Capture the cell that displays the provided text and extract its [x, y] central coordinate. 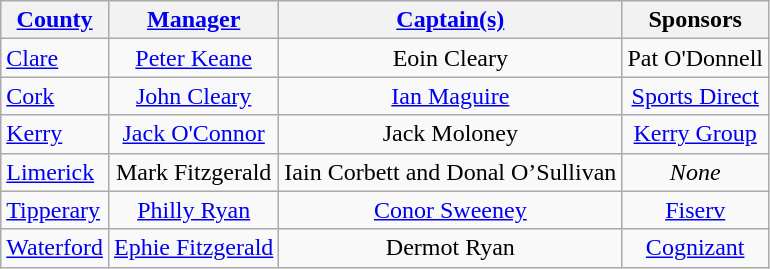
Dermot Ryan [450, 248]
Eoin Cleary [450, 58]
Tipperary [55, 210]
Waterford [55, 248]
Kerry [55, 134]
Clare [55, 58]
Ian Maguire [450, 96]
Iain Corbett and Donal O’Sullivan [450, 172]
Conor Sweeney [450, 210]
Cork [55, 96]
Peter Keane [193, 58]
Limerick [55, 172]
Captain(s) [450, 20]
None [696, 172]
Cognizant [696, 248]
Sponsors [696, 20]
Fiserv [696, 210]
Mark Fitzgerald [193, 172]
John Cleary [193, 96]
Philly Ryan [193, 210]
Sports Direct [696, 96]
County [55, 20]
Pat O'Donnell [696, 58]
Jack O'Connor [193, 134]
Kerry Group [696, 134]
Ephie Fitzgerald [193, 248]
Jack Moloney [450, 134]
Manager [193, 20]
